Return (X, Y) of the center of cell containing provided text 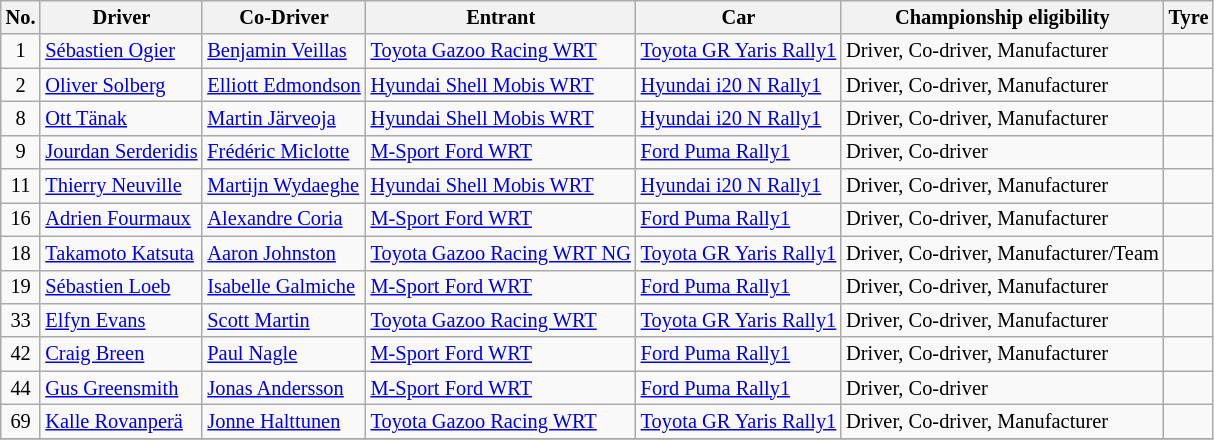
Ott Tänak (121, 118)
Aaron Johnston (284, 253)
Entrant (501, 17)
Adrien Fourmaux (121, 219)
8 (21, 118)
Co-Driver (284, 17)
19 (21, 287)
Elliott Edmondson (284, 85)
42 (21, 354)
Isabelle Galmiche (284, 287)
Scott Martin (284, 320)
Elfyn Evans (121, 320)
Paul Nagle (284, 354)
Takamoto Katsuta (121, 253)
Oliver Solberg (121, 85)
Toyota Gazoo Racing WRT NG (501, 253)
Jonne Halttunen (284, 421)
33 (21, 320)
Kalle Rovanperä (121, 421)
Jonas Andersson (284, 388)
44 (21, 388)
2 (21, 85)
Alexandre Coria (284, 219)
Car (738, 17)
Driver (121, 17)
Craig Breen (121, 354)
Benjamin Veillas (284, 51)
1 (21, 51)
Frédéric Miclotte (284, 152)
9 (21, 152)
Martin Järveoja (284, 118)
Gus Greensmith (121, 388)
Thierry Neuville (121, 186)
Sébastien Loeb (121, 287)
Driver, Co-driver, Manufacturer/Team (1002, 253)
Tyre (1189, 17)
69 (21, 421)
Sébastien Ogier (121, 51)
16 (21, 219)
11 (21, 186)
No. (21, 17)
Martijn Wydaeghe (284, 186)
Jourdan Serderidis (121, 152)
Championship eligibility (1002, 17)
18 (21, 253)
